From the cell containing the given text, extract its center point as (x, y) coordinate. 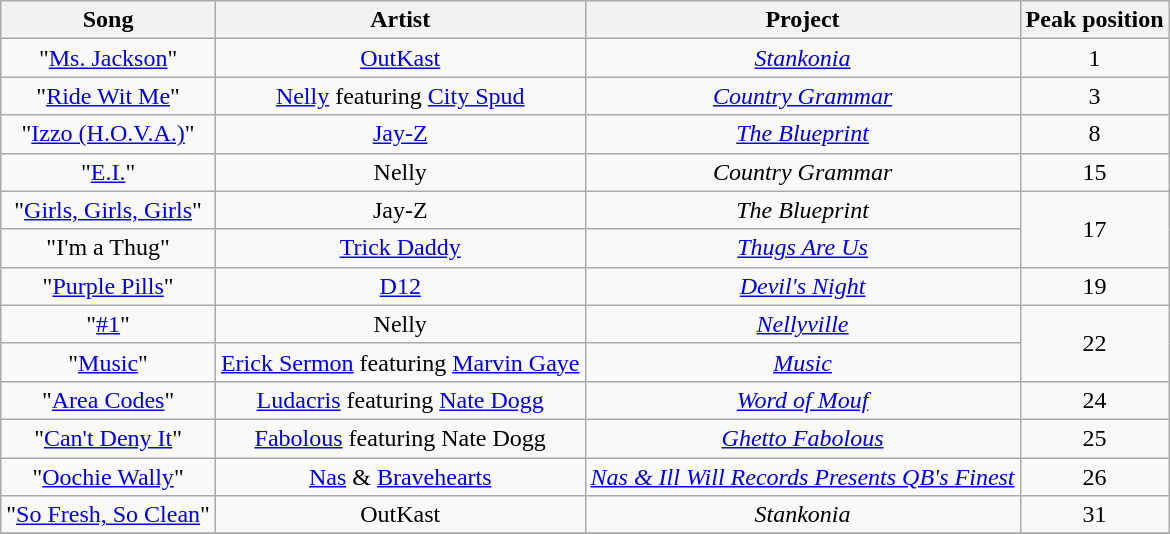
Nas & Ill Will Records Presents QB's Finest (802, 477)
"Oochie Wally" (108, 477)
Thugs Are Us (802, 248)
"Ride Wit Me" (108, 96)
3 (1094, 96)
Song (108, 20)
Music (802, 362)
17 (1094, 229)
Devil's Night (802, 286)
31 (1094, 515)
"Music" (108, 362)
1 (1094, 58)
"So Fresh, So Clean" (108, 515)
"Can't Deny It" (108, 438)
24 (1094, 400)
Artist (400, 20)
"I'm a Thug" (108, 248)
Project (802, 20)
15 (1094, 172)
"Girls, Girls, Girls" (108, 210)
Trick Daddy (400, 248)
"Izzo (H.O.V.A.)" (108, 134)
"Ms. Jackson" (108, 58)
Peak position (1094, 20)
Erick Sermon featuring Marvin Gaye (400, 362)
8 (1094, 134)
D12 (400, 286)
Nellyville (802, 324)
26 (1094, 477)
19 (1094, 286)
Word of Mouf (802, 400)
Nas & Bravehearts (400, 477)
"Purple Pills" (108, 286)
22 (1094, 343)
"Area Codes" (108, 400)
Fabolous featuring Nate Dogg (400, 438)
"E.I." (108, 172)
"#1" (108, 324)
25 (1094, 438)
Nelly featuring City Spud (400, 96)
Ghetto Fabolous (802, 438)
Ludacris featuring Nate Dogg (400, 400)
